From the cell containing the given text, extract its center point as [x, y] coordinate. 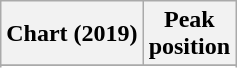
Peakposition [189, 34]
Chart (2019) [72, 34]
